Output the (X, Y) coordinate of the center of the cell containing the given text.  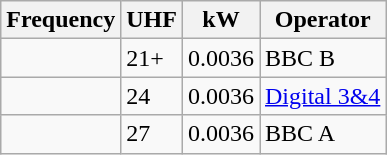
BBC A (323, 134)
kW (220, 20)
21+ (152, 58)
Frequency (61, 20)
UHF (152, 20)
27 (152, 134)
Operator (323, 20)
24 (152, 96)
Digital 3&4 (323, 96)
BBC B (323, 58)
